Determine the (x, y) coordinate at the center of the cell enclosing the given text.  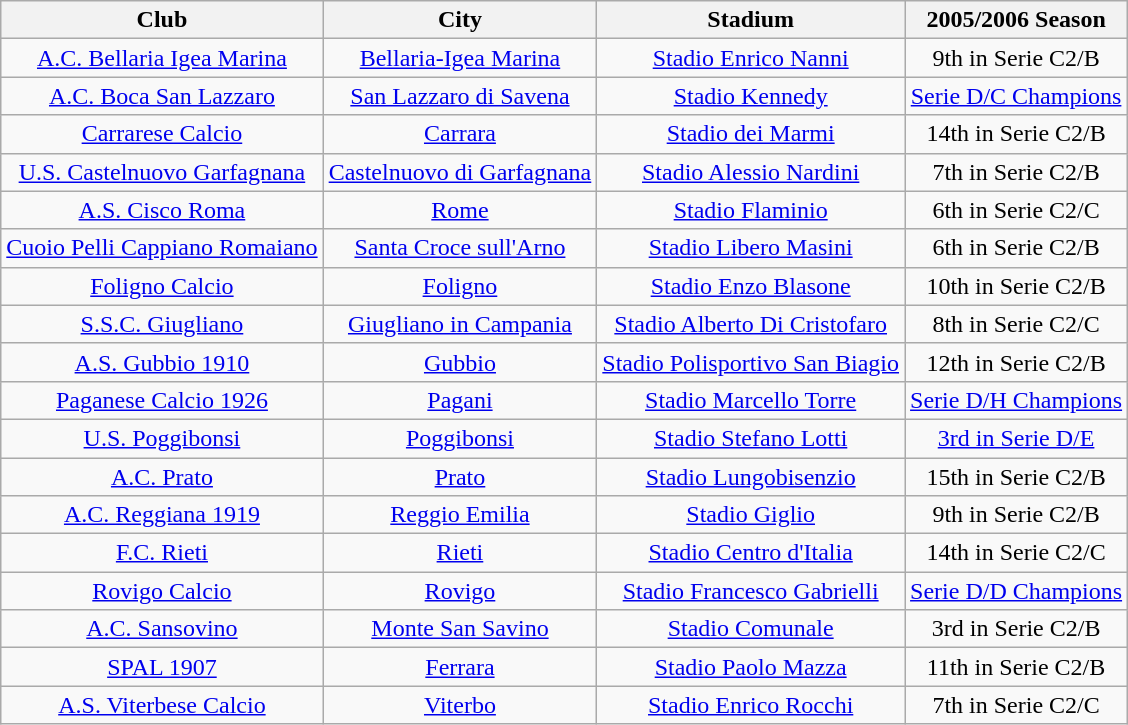
S.S.C. Giugliano (162, 324)
Stadio Polisportivo San Biagio (751, 362)
A.C. Reggiana 1919 (162, 515)
Stadio Paolo Mazza (751, 667)
Giugliano in Campania (460, 324)
Prato (460, 477)
6th in Serie C2/B (1016, 248)
U.S. Castelnuovo Garfagnana (162, 172)
Stadio Alberto Di Cristofaro (751, 324)
8th in Serie C2/C (1016, 324)
Rome (460, 210)
Foligno (460, 286)
Foligno Calcio (162, 286)
Pagani (460, 400)
10th in Serie C2/B (1016, 286)
Rieti (460, 553)
F.C. Rieti (162, 553)
3rd in Serie C2/B (1016, 629)
Rovigo Calcio (162, 591)
7th in Serie C2/C (1016, 705)
San Lazzaro di Savena (460, 96)
A.S. Cisco Roma (162, 210)
Stadio Kennedy (751, 96)
Stadio Enrico Rocchi (751, 705)
Stadio Marcello Torre (751, 400)
A.S. Viterbese Calcio (162, 705)
Stadio Comunale (751, 629)
Viterbo (460, 705)
Paganese Calcio 1926 (162, 400)
Stadio Libero Masini (751, 248)
Carrarese Calcio (162, 134)
Stadio Francesco Gabrielli (751, 591)
Stadio dei Marmi (751, 134)
Poggibonsi (460, 438)
Serie D/H Champions (1016, 400)
12th in Serie C2/B (1016, 362)
Stadio Alessio Nardini (751, 172)
Reggio Emilia (460, 515)
A.S. Gubbio 1910 (162, 362)
2005/2006 Season (1016, 20)
15th in Serie C2/B (1016, 477)
Gubbio (460, 362)
Stadio Flaminio (751, 210)
Santa Croce sull'Arno (460, 248)
Stadio Enrico Nanni (751, 58)
6th in Serie C2/C (1016, 210)
SPAL 1907 (162, 667)
City (460, 20)
Carrara (460, 134)
Stadio Stefano Lotti (751, 438)
A.C. Sansovino (162, 629)
A.C. Bellaria Igea Marina (162, 58)
14th in Serie C2/B (1016, 134)
Castelnuovo di Garfagnana (460, 172)
Club (162, 20)
U.S. Poggibonsi (162, 438)
Bellaria-Igea Marina (460, 58)
A.C. Prato (162, 477)
Cuoio Pelli Cappiano Romaiano (162, 248)
Ferrara (460, 667)
Stadio Giglio (751, 515)
Stadio Lungobisenzio (751, 477)
3rd in Serie D/E (1016, 438)
Monte San Savino (460, 629)
Stadium (751, 20)
7th in Serie C2/B (1016, 172)
Serie D/D Champions (1016, 591)
14th in Serie C2/C (1016, 553)
11th in Serie C2/B (1016, 667)
Stadio Centro d'Italia (751, 553)
Stadio Enzo Blasone (751, 286)
Rovigo (460, 591)
Serie D/C Champions (1016, 96)
A.C. Boca San Lazzaro (162, 96)
